Locate the cell with the specified text and output its (x, y) center coordinate. 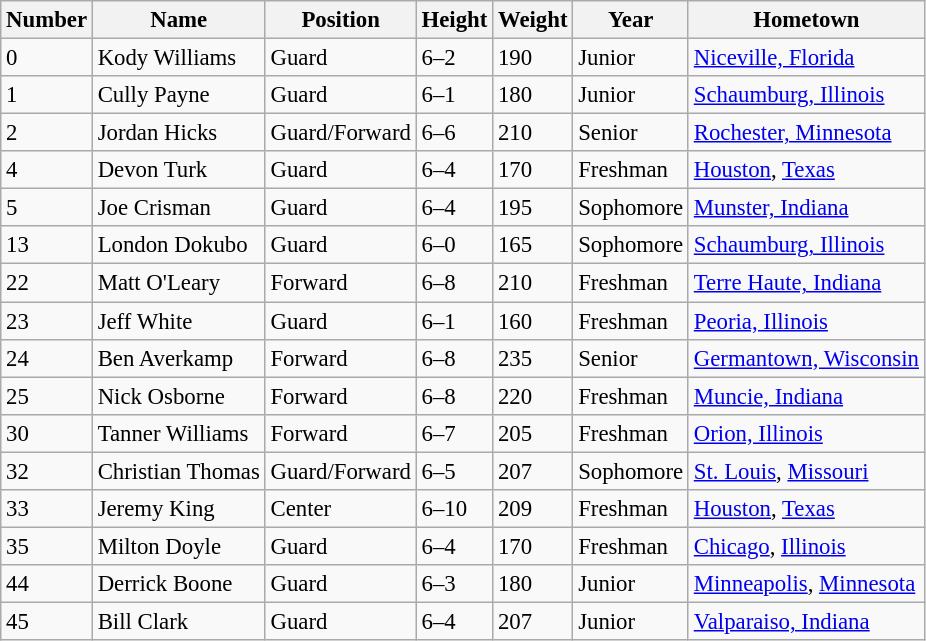
Name (178, 20)
6–2 (454, 58)
Devon Turk (178, 170)
Tanner Williams (178, 433)
Number (47, 20)
Terre Haute, Indiana (806, 283)
Bill Clark (178, 621)
Peoria, Illinois (806, 321)
24 (47, 358)
Jordan Hicks (178, 133)
6–6 (454, 133)
35 (47, 546)
St. Louis, Missouri (806, 471)
Hometown (806, 20)
235 (533, 358)
2 (47, 133)
Center (340, 509)
13 (47, 245)
0 (47, 58)
Jeff White (178, 321)
Germantown, Wisconsin (806, 358)
44 (47, 584)
5 (47, 208)
Orion, Illinois (806, 433)
Derrick Boone (178, 584)
Chicago, Illinois (806, 546)
32 (47, 471)
25 (47, 396)
Valparaiso, Indiana (806, 621)
London Dokubo (178, 245)
6–3 (454, 584)
Nick Osborne (178, 396)
205 (533, 433)
Milton Doyle (178, 546)
Weight (533, 20)
Muncie, Indiana (806, 396)
Rochester, Minnesota (806, 133)
Height (454, 20)
Minneapolis, Minnesota (806, 584)
6–7 (454, 433)
220 (533, 396)
Jeremy King (178, 509)
Matt O'Leary (178, 283)
Position (340, 20)
6–5 (454, 471)
6–0 (454, 245)
165 (533, 245)
Year (631, 20)
4 (47, 170)
Cully Payne (178, 95)
190 (533, 58)
Munster, Indiana (806, 208)
Kody Williams (178, 58)
Ben Averkamp (178, 358)
Joe Crisman (178, 208)
45 (47, 621)
Niceville, Florida (806, 58)
22 (47, 283)
30 (47, 433)
195 (533, 208)
1 (47, 95)
160 (533, 321)
33 (47, 509)
6–10 (454, 509)
23 (47, 321)
Christian Thomas (178, 471)
209 (533, 509)
